Detect which cell encompasses the target text, then output its [X, Y] center coordinate. 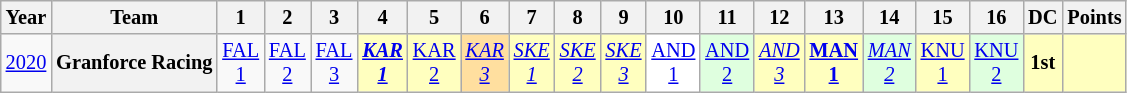
11 [727, 17]
FAL1 [240, 63]
9 [624, 17]
5 [434, 17]
KAR1 [382, 63]
13 [834, 17]
DC [1042, 17]
SKE3 [624, 63]
14 [890, 17]
3 [334, 17]
MAN1 [834, 63]
KAR3 [484, 63]
16 [996, 17]
1st [1042, 63]
Year [26, 17]
2020 [26, 63]
2 [288, 17]
SKE2 [578, 63]
Granforce Racing [134, 63]
10 [673, 17]
FAL3 [334, 63]
SKE1 [532, 63]
12 [779, 17]
AND2 [727, 63]
8 [578, 17]
KNU2 [996, 63]
KAR2 [434, 63]
AND1 [673, 63]
7 [532, 17]
15 [943, 17]
FAL2 [288, 63]
4 [382, 17]
Points [1094, 17]
KNU1 [943, 63]
Team [134, 17]
6 [484, 17]
MAN2 [890, 63]
AND3 [779, 63]
1 [240, 17]
